Return the [x, y] coordinate for the center point of the cell that contains the specified text.  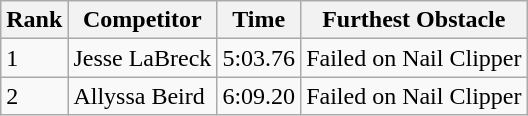
2 [34, 96]
Furthest Obstacle [414, 20]
6:09.20 [259, 96]
5:03.76 [259, 58]
Allyssa Beird [142, 96]
1 [34, 58]
Rank [34, 20]
Time [259, 20]
Jesse LaBreck [142, 58]
Competitor [142, 20]
